For the text-containing cell, return its midpoint in (X, Y) coordinate format. 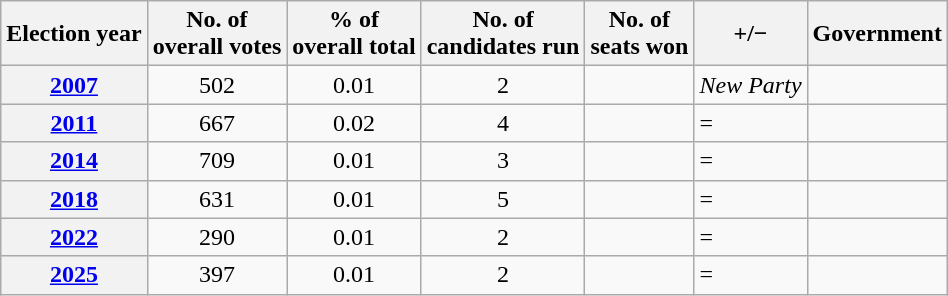
Government (877, 34)
0.02 (354, 123)
4 (503, 123)
397 (217, 275)
5 (503, 199)
Election year (74, 34)
2014 (74, 161)
2007 (74, 85)
2018 (74, 199)
2011 (74, 123)
290 (217, 237)
3 (503, 161)
No. ofseats won (640, 34)
No. ofcandidates run (503, 34)
502 (217, 85)
+/− (750, 34)
No. ofoverall votes (217, 34)
2025 (74, 275)
667 (217, 123)
New Party (750, 85)
% ofoverall total (354, 34)
631 (217, 199)
709 (217, 161)
2022 (74, 237)
